Pinpoint the cell where the given text exists, returning its (x, y) midpoint coordinate. 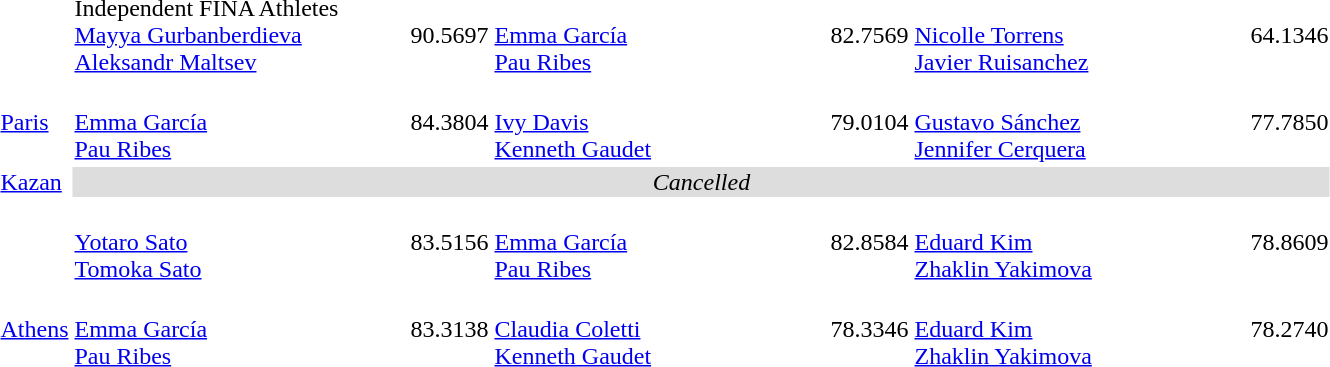
84.3804 (450, 122)
82.8584 (870, 242)
Ivy Davis Kenneth Gaudet (660, 122)
79.0104 (870, 122)
Cancelled (702, 182)
Eduard Kim Zhaklin Yakimova (1080, 242)
Gustavo Sánchez Jennifer Cerquera (1080, 122)
Yotaro Sato Tomoka Sato (240, 242)
83.5156 (450, 242)
78.8609 (1290, 242)
77.7850 (1290, 122)
